Detect which cell encompasses the target text, then output its (X, Y) center coordinate. 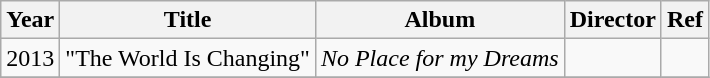
No Place for my Dreams (440, 58)
Album (440, 20)
Ref (684, 20)
Director (612, 20)
2013 (30, 58)
Year (30, 20)
Title (188, 20)
"The World Is Changing" (188, 58)
